From the cell containing the given text, extract its center point as [X, Y] coordinate. 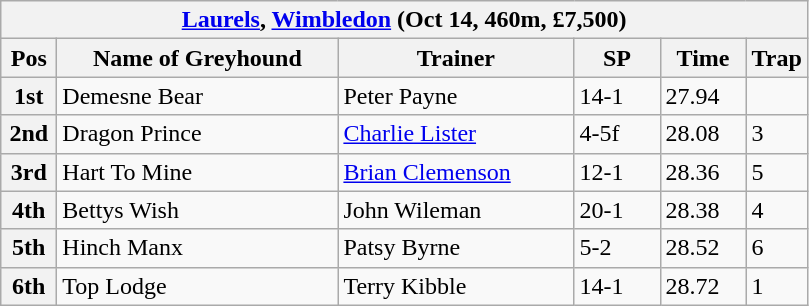
5 [776, 172]
1 [776, 286]
Pos [29, 58]
SP [617, 58]
4-5f [617, 134]
20-1 [617, 210]
28.52 [703, 248]
Hinch Manx [198, 248]
28.72 [703, 286]
4 [776, 210]
Time [703, 58]
28.38 [703, 210]
3 [776, 134]
Name of Greyhound [198, 58]
28.36 [703, 172]
28.08 [703, 134]
3rd [29, 172]
4th [29, 210]
John Wileman [456, 210]
27.94 [703, 96]
6 [776, 248]
5th [29, 248]
Hart To Mine [198, 172]
Laurels, Wimbledon (Oct 14, 460m, £7,500) [404, 20]
Demesne Bear [198, 96]
5-2 [617, 248]
Top Lodge [198, 286]
Trainer [456, 58]
Dragon Prince [198, 134]
1st [29, 96]
Trap [776, 58]
2nd [29, 134]
12-1 [617, 172]
Charlie Lister [456, 134]
Brian Clemenson [456, 172]
Patsy Byrne [456, 248]
Terry Kibble [456, 286]
6th [29, 286]
Peter Payne [456, 96]
Bettys Wish [198, 210]
